Search for the cell housing the specified text and yield its (X, Y) center coordinate. 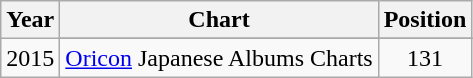
131 (425, 58)
Position (425, 20)
2015 (30, 58)
Chart (219, 20)
Oricon Japanese Albums Charts (219, 58)
Year (30, 20)
